Find where the given text appears and provide that cell's center as [x, y] coordinate. 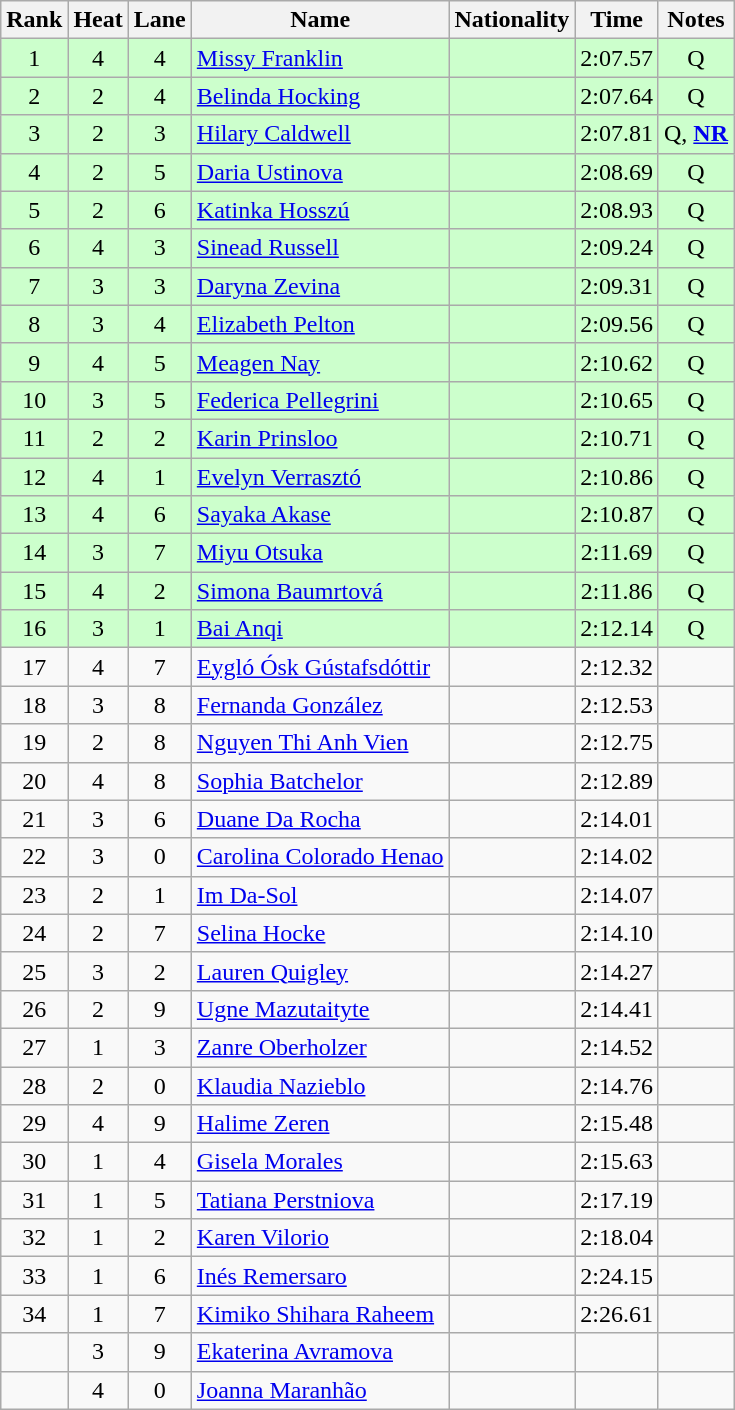
2:14.07 [617, 895]
2:09.24 [617, 248]
25 [34, 971]
29 [34, 1124]
Zanre Oberholzer [320, 1047]
10 [34, 400]
2:17.19 [617, 1200]
Inés Remersaro [320, 1276]
2:26.61 [617, 1314]
Karen Vilorio [320, 1238]
Simona Baumrtová [320, 591]
Carolina Colorado Henao [320, 857]
Time [617, 20]
Lane [160, 20]
Selina Hocke [320, 933]
Halime Zeren [320, 1124]
Duane Da Rocha [320, 819]
2:07.81 [617, 134]
2:14.01 [617, 819]
Federica Pellegrini [320, 400]
2:24.15 [617, 1276]
2:07.57 [617, 58]
Lauren Quigley [320, 971]
2:14.02 [617, 857]
2:14.10 [617, 933]
Daria Ustinova [320, 172]
2:10.71 [617, 438]
2:09.56 [617, 324]
Sayaka Akase [320, 515]
2:09.31 [617, 286]
Belinda Hocking [320, 96]
2:12.32 [617, 667]
Sophia Batchelor [320, 781]
2:18.04 [617, 1238]
Fernanda González [320, 705]
Notes [696, 20]
Im Da-Sol [320, 895]
16 [34, 629]
Tatiana Perstniova [320, 1200]
20 [34, 781]
Klaudia Nazieblo [320, 1085]
33 [34, 1276]
2:10.65 [617, 400]
2:14.52 [617, 1047]
27 [34, 1047]
17 [34, 667]
2:11.86 [617, 591]
13 [34, 515]
26 [34, 1009]
Katinka Hosszú [320, 210]
2:07.64 [617, 96]
28 [34, 1085]
22 [34, 857]
21 [34, 819]
Meagen Nay [320, 362]
Nationality [512, 20]
32 [34, 1238]
2:12.14 [617, 629]
Joanna Maranhão [320, 1390]
2:10.86 [617, 477]
Nguyen Thi Anh Vien [320, 743]
Name [320, 20]
Sinead Russell [320, 248]
Eygló Ósk Gústafsdóttir [320, 667]
2:15.63 [617, 1162]
14 [34, 553]
Ekaterina Avramova [320, 1352]
Elizabeth Pelton [320, 324]
Missy Franklin [320, 58]
12 [34, 477]
Karin Prinsloo [320, 438]
Miyu Otsuka [320, 553]
31 [34, 1200]
Rank [34, 20]
Hilary Caldwell [320, 134]
15 [34, 591]
Heat [98, 20]
Daryna Zevina [320, 286]
24 [34, 933]
2:14.76 [617, 1085]
2:14.41 [617, 1009]
30 [34, 1162]
2:12.53 [617, 705]
2:12.89 [617, 781]
2:12.75 [617, 743]
18 [34, 705]
Ugne Mazutaityte [320, 1009]
2:08.93 [617, 210]
Kimiko Shihara Raheem [320, 1314]
34 [34, 1314]
Bai Anqi [320, 629]
2:10.87 [617, 515]
2:10.62 [617, 362]
Gisela Morales [320, 1162]
Q, NR [696, 134]
19 [34, 743]
23 [34, 895]
2:08.69 [617, 172]
2:14.27 [617, 971]
11 [34, 438]
2:11.69 [617, 553]
Evelyn Verrasztó [320, 477]
2:15.48 [617, 1124]
